Detect which cell encompasses the target text, then output its (X, Y) center coordinate. 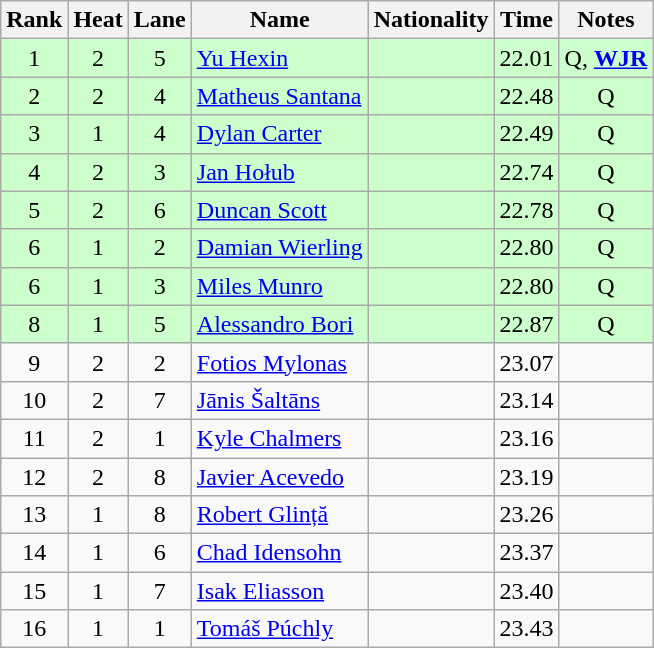
23.40 (526, 591)
23.37 (526, 553)
15 (34, 591)
23.19 (526, 477)
Alessandro Bori (280, 324)
12 (34, 477)
Duncan Scott (280, 210)
23.26 (526, 515)
22.01 (526, 58)
Yu Hexin (280, 58)
Fotios Mylonas (280, 362)
Rank (34, 20)
Lane (160, 20)
23.16 (526, 438)
22.49 (526, 134)
Robert Glință (280, 515)
9 (34, 362)
23.14 (526, 400)
Time (526, 20)
Notes (606, 20)
13 (34, 515)
Jan Hołub (280, 172)
22.87 (526, 324)
Damian Wierling (280, 248)
Jānis Šaltāns (280, 400)
Nationality (431, 20)
Chad Idensohn (280, 553)
23.07 (526, 362)
22.78 (526, 210)
Dylan Carter (280, 134)
22.74 (526, 172)
23.43 (526, 629)
11 (34, 438)
Heat (98, 20)
Isak Eliasson (280, 591)
Javier Acevedo (280, 477)
14 (34, 553)
Tomáš Púchly (280, 629)
Matheus Santana (280, 96)
22.48 (526, 96)
Kyle Chalmers (280, 438)
10 (34, 400)
16 (34, 629)
Q, WJR (606, 58)
Miles Munro (280, 286)
Name (280, 20)
